Detect which cell encompasses the target text, then output its (X, Y) center coordinate. 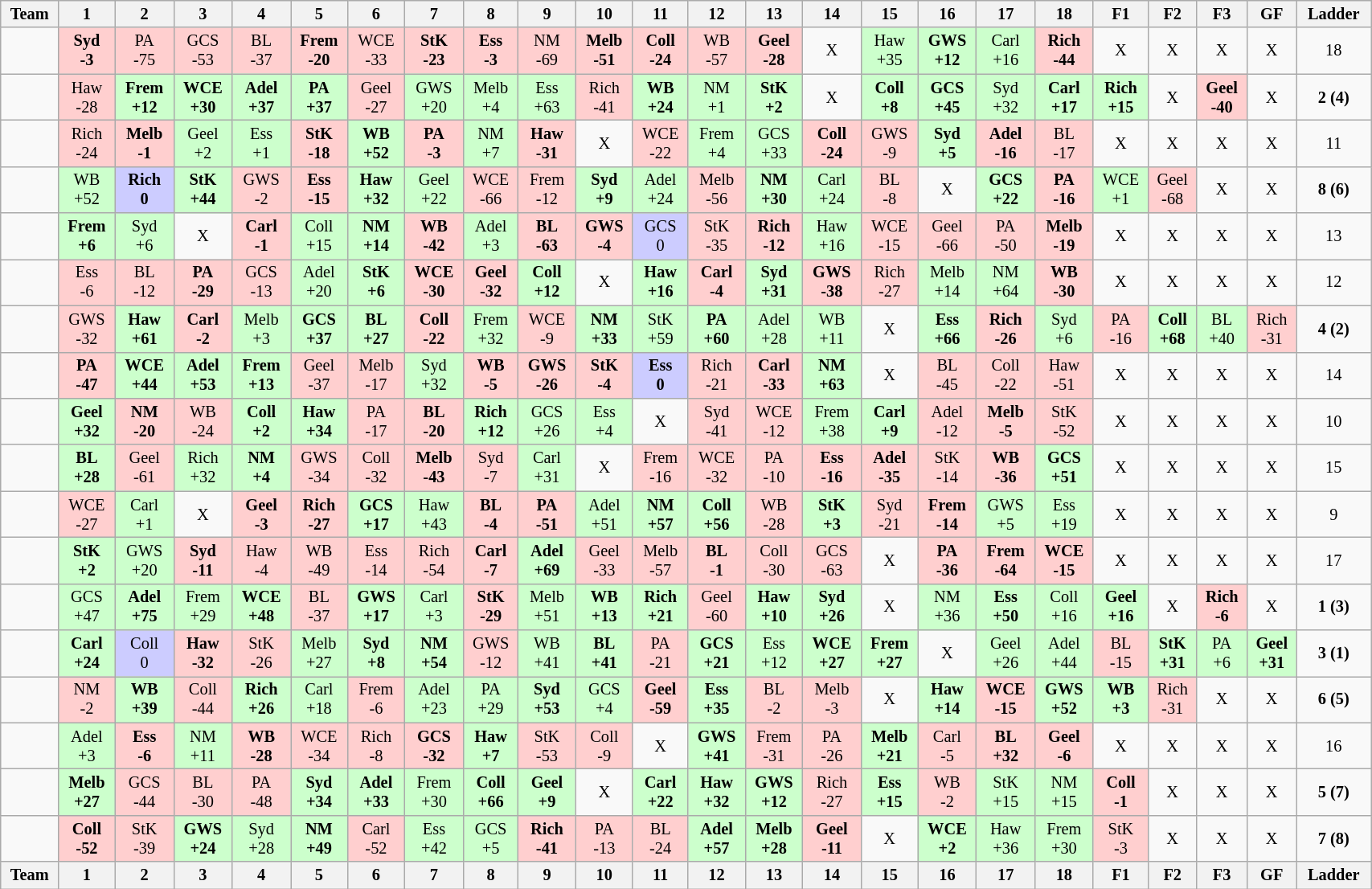
BL-30 (203, 792)
Haw+35 (889, 51)
Rich-8 (376, 746)
Haw-31 (547, 143)
Frem-31 (773, 746)
GCS+33 (773, 143)
Ess+1 (262, 143)
PA-50 (1006, 236)
Geel-61 (145, 468)
Adel-16 (1006, 143)
Frem-14 (947, 514)
NM+57 (660, 514)
Frem+29 (203, 607)
GWS-2 (262, 190)
Rich+12 (490, 421)
WB-2 (947, 792)
Ess+66 (947, 329)
Adel+57 (717, 838)
Coll-9 (604, 746)
Adel +3 (87, 746)
GWS+17 (376, 607)
BL-63 (547, 236)
GCS0 (660, 236)
WCE+44 (145, 375)
Carl-33 (773, 375)
Frem-12 (547, 190)
Rich+32 (203, 468)
StK+2 (773, 97)
WCE+2 (947, 838)
GCS+37 (320, 329)
Haw-4 (262, 560)
Syd+28 (262, 838)
GCS+22 (1006, 190)
WCE+48 (262, 607)
Carl+9 (889, 421)
WCE-12 (773, 421)
StK-52 (1064, 421)
Geel +32 (87, 421)
Melb+51 (547, 607)
Carl-4 (717, 282)
Geel+31 (1272, 653)
Melb+21 (889, 746)
Haw+43 (434, 514)
Geel+16 (1120, 607)
PA-48 (262, 792)
Ess+15 (889, 792)
Carl-7 (490, 560)
Rich0 (145, 190)
Ess+63 (547, 97)
Ess+4 (604, 421)
PA-13 (604, 838)
BL+40 (1222, 329)
Coll+12 (547, 282)
1 (3) (1334, 607)
GWS-38 (833, 282)
PA-3 (434, 143)
PA+60 (717, 329)
Syd+8 (376, 653)
StK-35 (717, 236)
Ess-16 (833, 468)
3 (1) (1334, 653)
Rich-12 (773, 236)
Carl-52 (376, 838)
Syd+31 (773, 282)
Melb-57 (660, 560)
WB-5 (490, 375)
GWS+52 (1064, 699)
NM+49 (320, 838)
Haw+34 (320, 421)
WCE+27 (833, 653)
StK+3 (833, 514)
GCS-32 (434, 746)
StK-18 (320, 143)
Geel-68 (1173, 190)
Carl+1 (145, 514)
GWS+24 (203, 838)
NM+54 (434, 653)
GWS-9 (889, 143)
Adel+23 (434, 699)
BL-45 (947, 375)
Melb-43 (434, 468)
StK+31 (1173, 653)
BL-8 (889, 190)
BL-4 (490, 514)
Frem+12 (145, 97)
Melb-56 (717, 190)
WCE-66 (490, 190)
Melb-1 (145, 143)
Rich+15 (1120, 97)
Adel+75 (145, 607)
WCE-30 (434, 282)
Carl+24 (833, 190)
WCE-9 (547, 329)
WB+41 (547, 653)
Adel-35 (889, 468)
NM+1 (717, 97)
Syd+34 (320, 792)
Coll+56 (717, 514)
Geel+9 (547, 792)
StK+44 (203, 190)
BL +28 (87, 468)
Syd-21 (889, 514)
NM+64 (1006, 282)
Adel+24 (660, 190)
Adel+37 (262, 97)
Syd+9 (604, 190)
Ess+42 (434, 838)
PA+6 (1222, 653)
GCS-44 (145, 792)
GCS+45 (947, 97)
PA-29 (203, 282)
Melb+28 (773, 838)
StK-53 (547, 746)
WCE -27 (87, 514)
Coll0 (145, 653)
Syd+5 (947, 143)
NM+11 (203, 746)
Melb-19 (1064, 236)
BL+41 (604, 653)
Geel-33 (604, 560)
Geel-28 (773, 51)
PA-36 (947, 560)
StK-29 (490, 607)
Haw+10 (773, 607)
Carl-5 (947, 746)
Ess-14 (376, 560)
Carl-2 (203, 329)
GCS+26 (547, 421)
PA-26 (833, 746)
Haw -28 (87, 97)
Rich+26 (262, 699)
Geel-66 (947, 236)
GCS+4 (604, 699)
GCS-63 (833, 560)
Frem+6 (87, 236)
Melb +27 (87, 792)
Rich-44 (1064, 51)
PA-21 (660, 653)
Melb-17 (376, 375)
WB-42 (434, 236)
BL+32 (1006, 746)
StK-3 (1120, 838)
Frem-16 (660, 468)
GWS-4 (604, 236)
StK-14 (947, 468)
GWS+41 (717, 746)
Melb-5 (1006, 421)
PA-75 (145, 51)
Rich+21 (660, 607)
StK-26 (262, 653)
NM+14 (376, 236)
StK+15 (1006, 792)
NM-2 (87, 699)
Geel+26 (1006, 653)
WCE-33 (376, 51)
StK+59 (660, 329)
WB-24 (203, 421)
Melb-51 (604, 51)
Carl+16 (1006, 51)
WCE-32 (717, 468)
Adel+28 (773, 329)
Frem+4 (717, 143)
Coll+8 (889, 97)
Syd -3 (87, 51)
Haw+7 (490, 746)
GCS+21 (717, 653)
GCS-53 (203, 51)
Ess+35 (717, 699)
BL+27 (376, 329)
Frem+13 (262, 375)
BL-15 (1120, 653)
Geel-6 (1064, 746)
PA -47 (87, 375)
GWS-34 (320, 468)
Coll-30 (773, 560)
Frem+32 (490, 329)
WCE+30 (203, 97)
BL-1 (717, 560)
Adel+3 (490, 236)
Syd-41 (717, 421)
Adel+69 (547, 560)
Geel-37 (320, 375)
WCE-34 (320, 746)
Melb+14 (947, 282)
Coll-44 (203, 699)
WB+24 (660, 97)
Melb+4 (490, 97)
Carl+31 (547, 468)
BL-12 (145, 282)
GWS+5 (1006, 514)
5 (7) (1334, 792)
GCS+17 (376, 514)
8 (6) (1334, 190)
Geel-40 (1222, 97)
6 (5) (1334, 699)
Geel-3 (262, 514)
GCS +47 (87, 607)
NM+36 (947, 607)
Frem-20 (320, 51)
Haw-32 (203, 653)
Coll-1 (1120, 792)
Ess-15 (320, 190)
BL-17 (1064, 143)
Coll+16 (1064, 607)
StK-39 (145, 838)
Syd+26 (833, 607)
StK-23 (434, 51)
WB+39 (145, 699)
NM+33 (604, 329)
Rich-21 (717, 375)
Coll-52 (87, 838)
Carl+3 (434, 607)
StK-4 (604, 375)
Melb+27 (320, 653)
WB-36 (1006, 468)
GWS -32 (87, 329)
Geel-32 (490, 282)
Adel+33 (376, 792)
Frem-6 (376, 699)
Geel-11 (833, 838)
PA-17 (376, 421)
NM+30 (773, 190)
GWS-26 (547, 375)
7 (8) (1334, 838)
Haw+14 (947, 699)
Rich-6 (1222, 607)
WCE+1 (1120, 190)
Ess0 (660, 375)
Syd-11 (203, 560)
Carl+17 (1064, 97)
Haw+36 (1006, 838)
Coll+15 (320, 236)
Coll-32 (376, 468)
Rich-24 (87, 143)
NM+7 (490, 143)
StK+6 (376, 282)
Adel+51 (604, 514)
Frem-64 (1006, 560)
Geel-60 (717, 607)
Ess+50 (1006, 607)
WCE-22 (660, 143)
Carl +24 (87, 653)
Adel-12 (947, 421)
Ess+12 (773, 653)
Frem+27 (889, 653)
Coll+2 (262, 421)
WB-30 (1064, 282)
Haw+61 (145, 329)
WB-49 (320, 560)
2 (4) (1334, 97)
NM-20 (145, 421)
Adel+44 (1064, 653)
Geel+2 (203, 143)
NM+4 (262, 468)
Carl-1 (262, 236)
Adel+20 (320, 282)
PA-51 (547, 514)
BL-20 (434, 421)
Geel-59 (660, 699)
WB-57 (717, 51)
GCS+5 (490, 838)
GCS+51 (1064, 468)
Coll+68 (1173, 329)
PA+37 (320, 97)
Melb+3 (262, 329)
Ess+19 (1064, 514)
StK +2 (87, 560)
NM-69 (547, 51)
BL-2 (773, 699)
WB+13 (604, 607)
PA+29 (490, 699)
Rich-54 (434, 560)
NM+15 (1064, 792)
BL-24 (660, 838)
Adel+53 (203, 375)
GWS-12 (490, 653)
WB+3 (1120, 699)
Syd+53 (547, 699)
Syd-7 (490, 468)
Carl+18 (320, 699)
Ess-3 (490, 51)
Carl+22 (660, 792)
Geel-27 (376, 97)
Melb-3 (833, 699)
Coll+66 (490, 792)
NM+63 (833, 375)
PA-10 (773, 468)
GCS-13 (262, 282)
Rich-26 (1006, 329)
Geel+22 (434, 190)
Frem+38 (833, 421)
4 (2) (1334, 329)
Haw-51 (1064, 375)
WB+11 (833, 329)
